From the cell containing the given text, extract its center point as [x, y] coordinate. 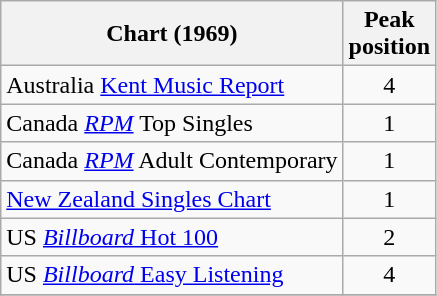
Chart (1969) [172, 34]
Canada RPM Top Singles [172, 123]
US Billboard Hot 100 [172, 237]
US Billboard Easy Listening [172, 275]
Peakposition [389, 34]
Canada RPM Adult Contemporary [172, 161]
Australia Kent Music Report [172, 85]
2 [389, 237]
New Zealand Singles Chart [172, 199]
